For the text-containing cell, return its midpoint in (x, y) coordinate format. 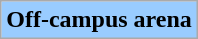
Off-campus arena (100, 20)
